For the text-containing cell, return its midpoint in (X, Y) coordinate format. 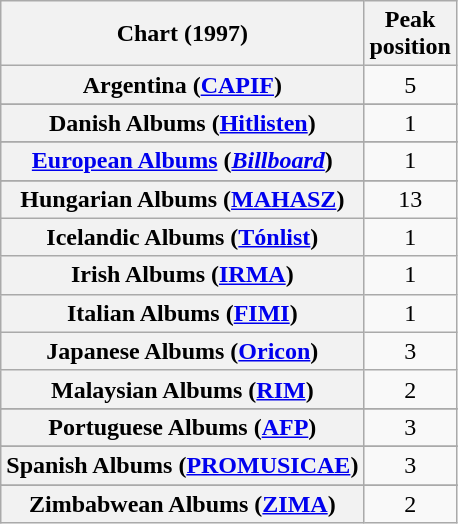
Hungarian Albums (MAHASZ) (182, 199)
Argentina (CAPIF) (182, 85)
5 (410, 85)
European Albums (Billboard) (182, 161)
Chart (1997) (182, 34)
Spanish Albums (PROMUSICAE) (182, 465)
Irish Albums (IRMA) (182, 275)
Italian Albums (FIMI) (182, 313)
Zimbabwean Albums (ZIMA) (182, 503)
13 (410, 199)
Japanese Albums (Oricon) (182, 351)
Malaysian Albums (RIM) (182, 389)
Peakposition (410, 34)
Portuguese Albums (AFP) (182, 427)
Danish Albums (Hitlisten) (182, 123)
Icelandic Albums (Tónlist) (182, 237)
